Detect which cell encompasses the target text, then output its [X, Y] center coordinate. 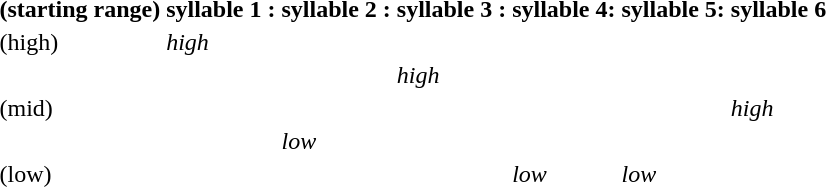
low [336, 141]
